Identify which cell holds the provided text, then report its (X, Y) central coordinate. 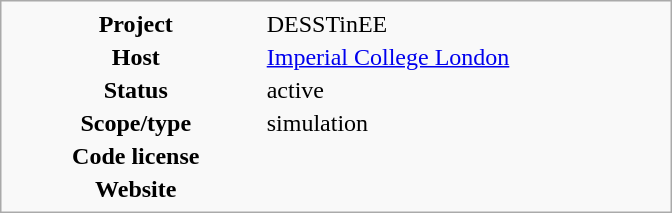
Code license (136, 156)
Website (136, 189)
Scope/type (136, 123)
Status (136, 90)
Host (136, 57)
Imperial College London (464, 57)
Project (136, 24)
DESSTinEE (464, 24)
simulation (464, 123)
active (464, 90)
